Capture the cell that displays the provided text and extract its (X, Y) central coordinate. 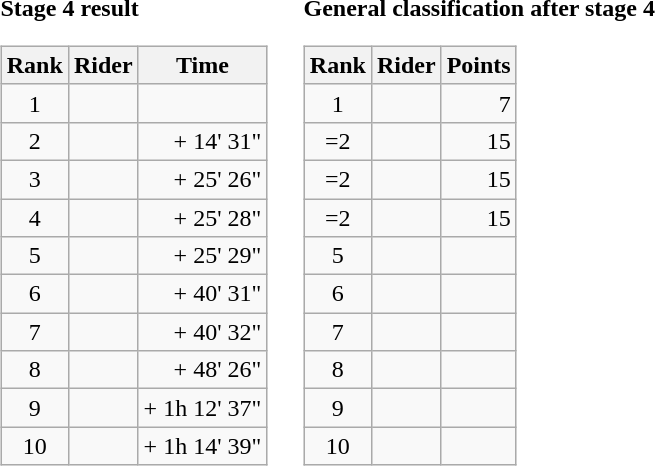
+ 25' 28" (202, 217)
4 (34, 217)
+ 1h 14' 39" (202, 446)
+ 48' 26" (202, 370)
+ 1h 12' 37" (202, 408)
3 (34, 179)
+ 25' 26" (202, 179)
+ 40' 32" (202, 332)
+ 40' 31" (202, 294)
2 (34, 141)
+ 25' 29" (202, 256)
Points (478, 65)
+ 14' 31" (202, 141)
Time (202, 65)
